Find where the given text appears and provide that cell's center as (X, Y) coordinate. 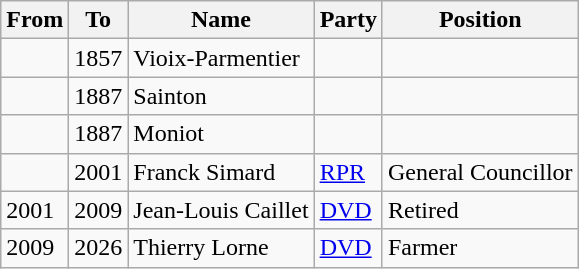
General Councillor (480, 172)
Name (221, 20)
RPR (348, 172)
Farmer (480, 248)
Position (480, 20)
Moniot (221, 134)
Jean-Louis Caillet (221, 210)
Vioix-Parmentier (221, 58)
Party (348, 20)
Thierry Lorne (221, 248)
Retired (480, 210)
Sainton (221, 96)
2026 (98, 248)
1857 (98, 58)
Franck Simard (221, 172)
To (98, 20)
From (35, 20)
